For the text-containing cell, return its midpoint in (X, Y) coordinate format. 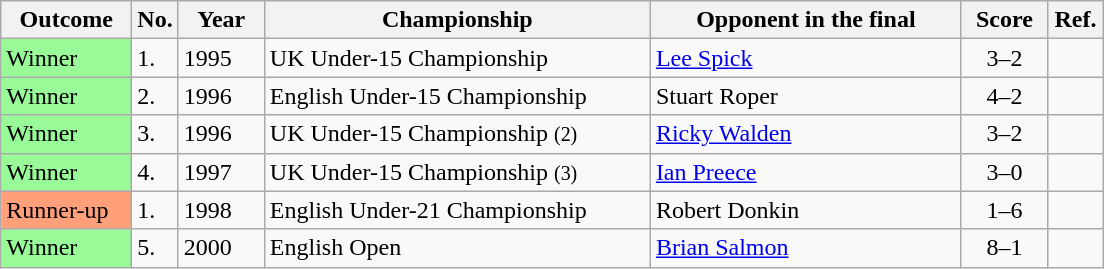
Ian Preece (806, 172)
Championship (457, 20)
Stuart Roper (806, 96)
Lee Spick (806, 58)
UK Under-15 Championship (3) (457, 172)
Year (221, 20)
UK Under-15 Championship (2) (457, 134)
3. (155, 134)
1995 (221, 58)
Ricky Walden (806, 134)
Runner-up (66, 210)
8–1 (1004, 248)
1997 (221, 172)
3–0 (1004, 172)
Score (1004, 20)
English Under-15 Championship (457, 96)
No. (155, 20)
English Open (457, 248)
2000 (221, 248)
Opponent in the final (806, 20)
5. (155, 248)
4. (155, 172)
4–2 (1004, 96)
2. (155, 96)
Brian Salmon (806, 248)
1998 (221, 210)
Ref. (1075, 20)
Outcome (66, 20)
Robert Donkin (806, 210)
English Under-21 Championship (457, 210)
UK Under-15 Championship (457, 58)
1–6 (1004, 210)
